For the text-containing cell, return its midpoint in (X, Y) coordinate format. 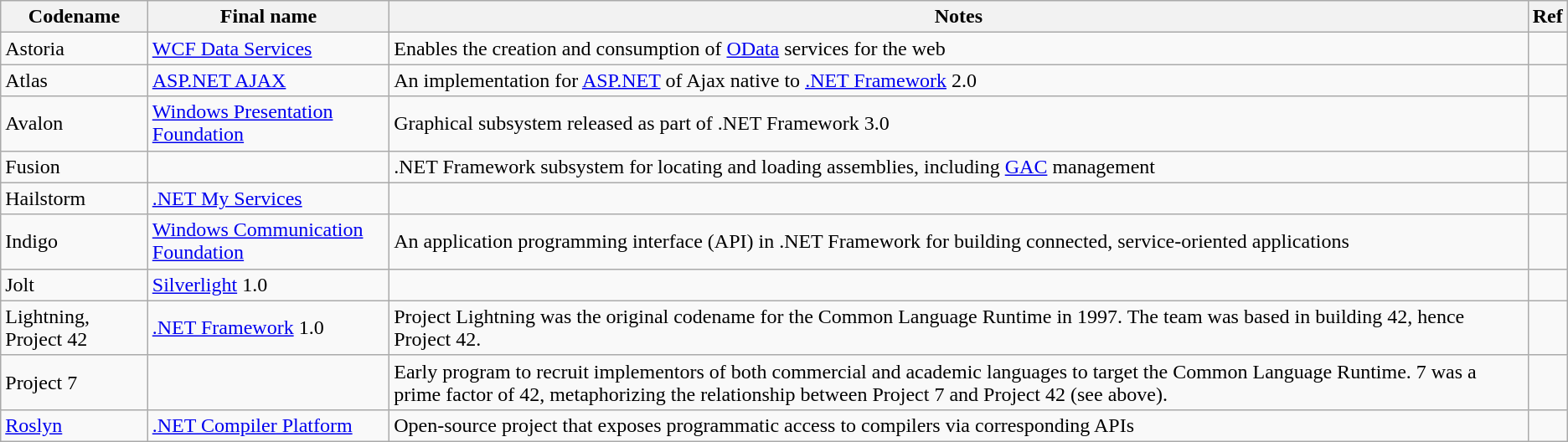
.NET Compiler Platform (268, 425)
Lightning, Project 42 (75, 328)
Notes (958, 17)
Graphical subsystem released as part of .NET Framework 3.0 (958, 124)
Astoria (75, 49)
Windows Presentation Foundation (268, 124)
Project Lightning was the original codename for the Common Language Runtime in 1997. The team was based in building 42, hence Project 42. (958, 328)
Silverlight 1.0 (268, 285)
.NET My Services (268, 198)
Ref (1548, 17)
Enables the creation and consumption of OData services for the web (958, 49)
ASP.NET AJAX (268, 80)
Atlas (75, 80)
Fusion (75, 167)
.NET Framework subsystem for locating and loading assemblies, including GAC management (958, 167)
Open-source project that exposes programmatic access to compilers via corresponding APIs (958, 425)
Project 7 (75, 382)
Hailstorm (75, 198)
Roslyn (75, 425)
.NET Framework 1.0 (268, 328)
Windows Communication Foundation (268, 241)
Final name (268, 17)
Codename (75, 17)
Avalon (75, 124)
WCF Data Services (268, 49)
Indigo (75, 241)
An application programming interface (API) in .NET Framework for building connected, service-oriented applications (958, 241)
An implementation for ASP.NET of Ajax native to .NET Framework 2.0 (958, 80)
Jolt (75, 285)
